Provide the (X, Y) coordinate of the cell's center where the given text is located.  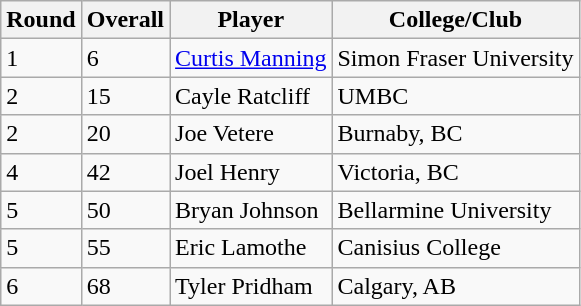
Player (251, 20)
Joel Henry (251, 172)
Curtis Manning (251, 58)
Calgary, AB (456, 286)
Round (41, 20)
Simon Fraser University (456, 58)
Burnaby, BC (456, 134)
Victoria, BC (456, 172)
Joe Vetere (251, 134)
Eric Lamothe (251, 248)
42 (125, 172)
1 (41, 58)
Tyler Pridham (251, 286)
50 (125, 210)
20 (125, 134)
Bellarmine University (456, 210)
Canisius College (456, 248)
Cayle Ratcliff (251, 96)
UMBC (456, 96)
15 (125, 96)
Bryan Johnson (251, 210)
4 (41, 172)
College/Club (456, 20)
55 (125, 248)
Overall (125, 20)
68 (125, 286)
